Return the (X, Y) coordinate for the center point of the cell that contains the specified text.  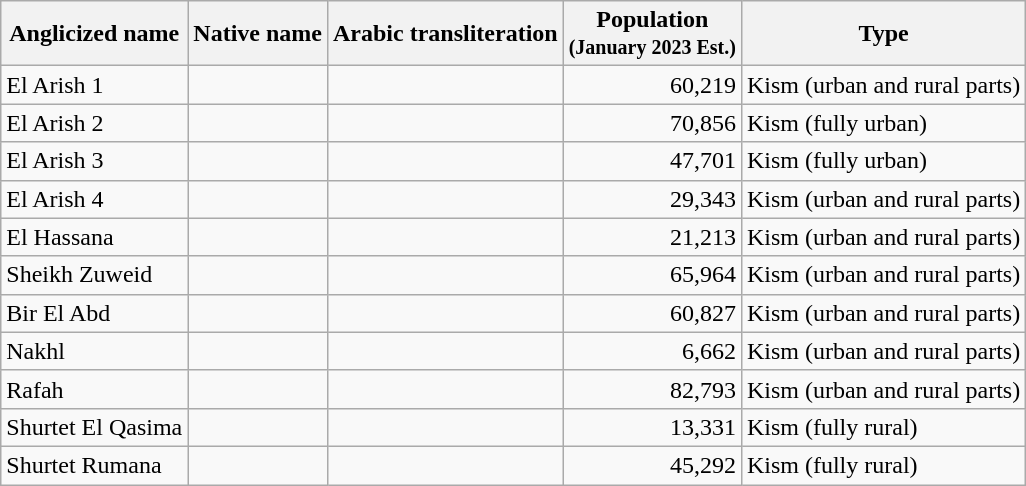
Anglicized name (94, 34)
Arabic transliteration (445, 34)
El Arish 4 (94, 199)
Rafah (94, 389)
21,213 (652, 237)
Shurtet El Qasima (94, 427)
45,292 (652, 465)
Bir El Abd (94, 313)
47,701 (652, 161)
Population(January 2023 Est.) (652, 34)
El Arish 2 (94, 123)
El Hassana (94, 237)
60,219 (652, 85)
65,964 (652, 275)
Native name (258, 34)
Sheikh Zuweid (94, 275)
70,856 (652, 123)
6,662 (652, 351)
Nakhl (94, 351)
60,827 (652, 313)
13,331 (652, 427)
El Arish 1 (94, 85)
82,793 (652, 389)
Type (883, 34)
29,343 (652, 199)
El Arish 3 (94, 161)
Shurtet Rumana (94, 465)
